Provide the [X, Y] coordinate of the cell's center where the given text is located.  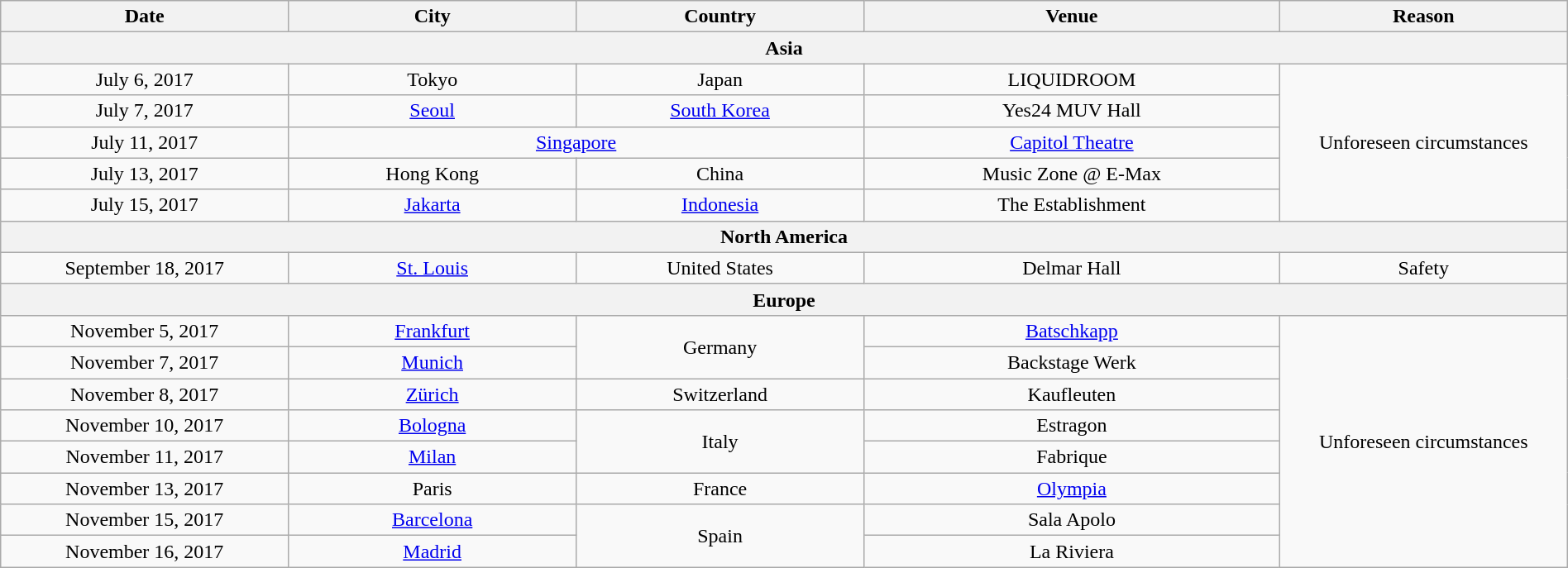
Hong Kong [433, 174]
Tokyo [433, 79]
July 13, 2017 [145, 174]
Date [145, 17]
Singapore [576, 142]
Reason [1423, 17]
La Riviera [1072, 551]
Spain [720, 536]
City [433, 17]
Japan [720, 79]
Olympia [1072, 489]
November 7, 2017 [145, 362]
Sala Apolo [1072, 520]
Safety [1423, 268]
November 11, 2017 [145, 457]
Bologna [433, 426]
July 15, 2017 [145, 205]
North America [784, 236]
China [720, 174]
St. Louis [433, 268]
Kaufleuten [1072, 394]
Jakarta [433, 205]
November 16, 2017 [145, 551]
South Korea [720, 111]
Paris [433, 489]
Milan [433, 457]
Delmar Hall [1072, 268]
Madrid [433, 551]
Seoul [433, 111]
France [720, 489]
The Establishment [1072, 205]
September 18, 2017 [145, 268]
Venue [1072, 17]
Country [720, 17]
November 15, 2017 [145, 520]
Europe [784, 299]
LIQUIDROOM [1072, 79]
Barcelona [433, 520]
November 10, 2017 [145, 426]
July 6, 2017 [145, 79]
Fabrique [1072, 457]
Estragon [1072, 426]
Capitol Theatre [1072, 142]
November 5, 2017 [145, 331]
November 8, 2017 [145, 394]
Munich [433, 362]
Frankfurt [433, 331]
Switzerland [720, 394]
Indonesia [720, 205]
July 11, 2017 [145, 142]
United States [720, 268]
Yes24 MUV Hall [1072, 111]
July 7, 2017 [145, 111]
Germany [720, 346]
November 13, 2017 [145, 489]
Music Zone @ E-Max [1072, 174]
Zürich [433, 394]
Italy [720, 442]
Backstage Werk [1072, 362]
Batschkapp [1072, 331]
Asia [784, 48]
